Determine the [x, y] coordinate at the center of the cell enclosing the given text.  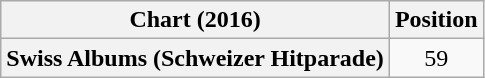
Position [436, 20]
Swiss Albums (Schweizer Hitparade) [196, 58]
Chart (2016) [196, 20]
59 [436, 58]
